Search for the cell housing the specified text and yield its (X, Y) center coordinate. 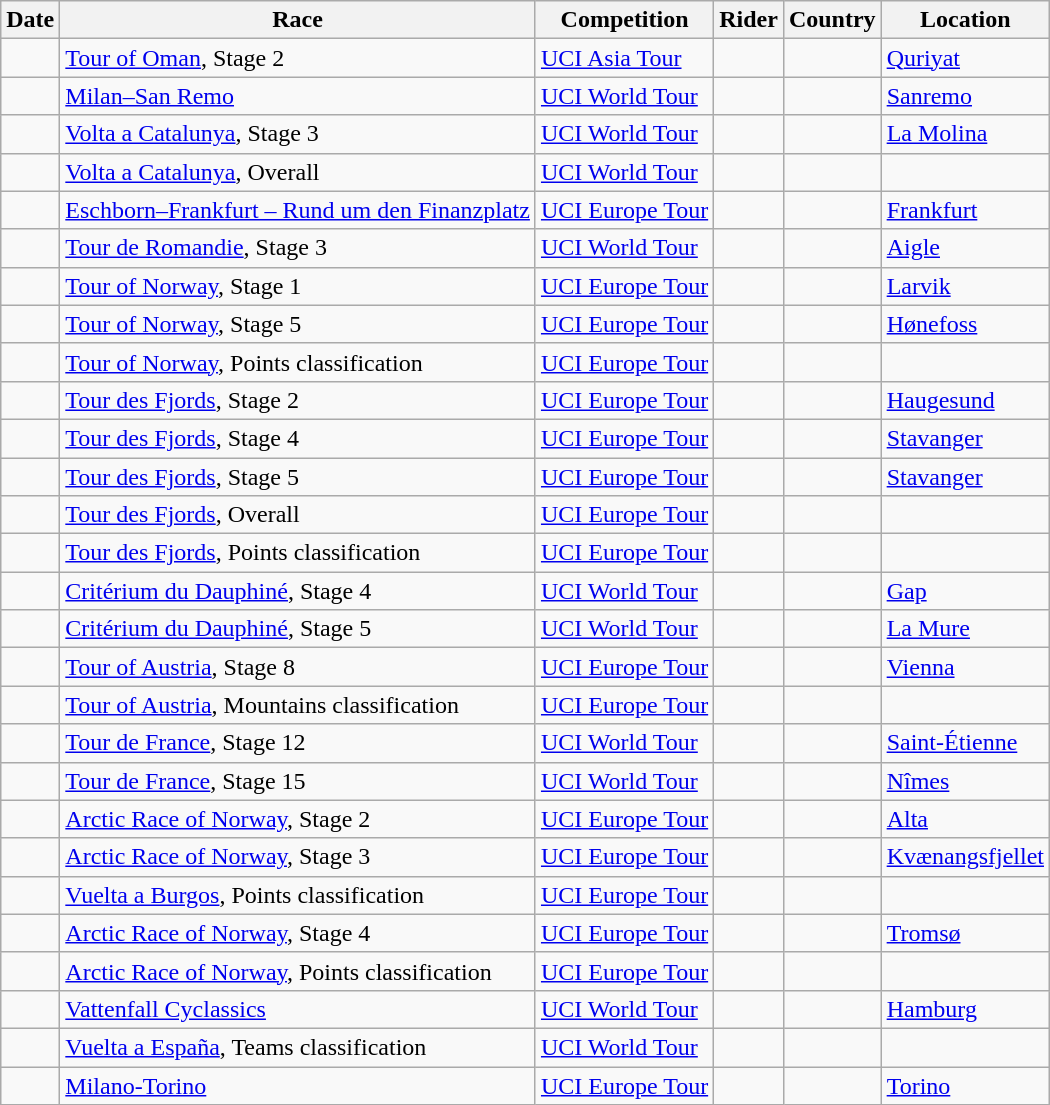
Aigle (965, 248)
Country (832, 20)
Hamburg (965, 1009)
Tour des Fjords, Stage 5 (298, 477)
Frankfurt (965, 210)
Critérium du Dauphiné, Stage 5 (298, 629)
Arctic Race of Norway, Stage 2 (298, 819)
Larvik (965, 286)
Milan–San Remo (298, 96)
UCI Asia Tour (624, 58)
Vienna (965, 667)
Arctic Race of Norway, Stage 4 (298, 933)
Tour des Fjords, Overall (298, 515)
Nîmes (965, 781)
Tour of Austria, Stage 8 (298, 667)
Haugesund (965, 400)
Gap (965, 591)
Tour of Norway, Points classification (298, 362)
Arctic Race of Norway, Stage 3 (298, 857)
Vuelta a Burgos, Points classification (298, 895)
La Molina (965, 134)
Saint-Étienne (965, 743)
Eschborn–Frankfurt – Rund um den Finanzplatz (298, 210)
Competition (624, 20)
Tour de Romandie, Stage 3 (298, 248)
Vattenfall Cyclassics (298, 1009)
Tour of Norway, Stage 5 (298, 324)
Tour of Oman, Stage 2 (298, 58)
Milano-Torino (298, 1085)
Tromsø (965, 933)
Date (30, 20)
Volta a Catalunya, Overall (298, 172)
Arctic Race of Norway, Points classification (298, 971)
Kvænangsfjellet (965, 857)
Vuelta a España, Teams classification (298, 1047)
Tour of Norway, Stage 1 (298, 286)
Tour des Fjords, Stage 2 (298, 400)
Tour des Fjords, Points classification (298, 553)
Volta a Catalunya, Stage 3 (298, 134)
Hønefoss (965, 324)
Tour of Austria, Mountains classification (298, 705)
Torino (965, 1085)
Tour de France, Stage 12 (298, 743)
La Mure (965, 629)
Quriyat (965, 58)
Location (965, 20)
Alta (965, 819)
Critérium du Dauphiné, Stage 4 (298, 591)
Rider (749, 20)
Sanremo (965, 96)
Tour de France, Stage 15 (298, 781)
Race (298, 20)
Tour des Fjords, Stage 4 (298, 438)
